Locate the cell with the specified text and output its (x, y) center coordinate. 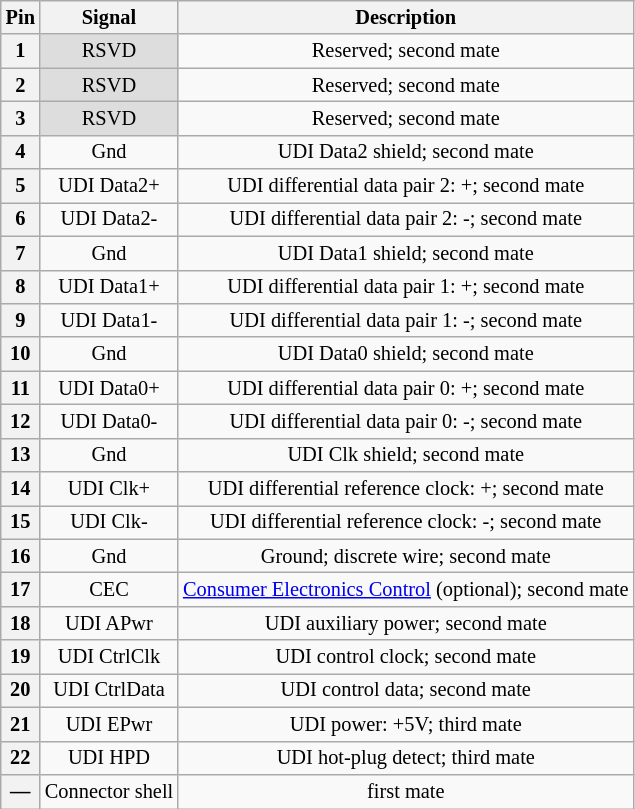
UDI differential reference clock: -; second mate (406, 522)
UDI EPwr (109, 724)
UDI power: +5V; third mate (406, 724)
UDI Data0 shield; second mate (406, 354)
16 (20, 556)
— (20, 791)
UDI Data0- (109, 421)
21 (20, 724)
14 (20, 489)
UDI differential data pair 1: -; second mate (406, 320)
Signal (109, 17)
UDI Data1+ (109, 287)
UDI differential data pair 2: +; second mate (406, 186)
9 (20, 320)
Pin (20, 17)
UDI Data2- (109, 219)
4 (20, 152)
2 (20, 85)
UDI CtrlClk (109, 657)
5 (20, 186)
12 (20, 421)
UDI differential data pair 0: -; second mate (406, 421)
18 (20, 623)
17 (20, 589)
UDI differential data pair 0: +; second mate (406, 388)
UDI Data1 shield; second mate (406, 253)
Description (406, 17)
UDI Clk- (109, 522)
UDI HPD (109, 758)
8 (20, 287)
UDI differential data pair 2: -; second mate (406, 219)
13 (20, 455)
UDI Clk shield; second mate (406, 455)
UDI Data2 shield; second mate (406, 152)
6 (20, 219)
Consumer Electronics Control (optional); second mate (406, 589)
first mate (406, 791)
CEC (109, 589)
UDI CtrlData (109, 690)
UDI Data2+ (109, 186)
Ground; discrete wire; second mate (406, 556)
UDI differential reference clock: +; second mate (406, 489)
UDI auxiliary power; second mate (406, 623)
20 (20, 690)
UDI differential data pair 1: +; second mate (406, 287)
UDI hot-plug detect; third mate (406, 758)
22 (20, 758)
7 (20, 253)
3 (20, 118)
10 (20, 354)
UDI control data; second mate (406, 690)
UDI Data1- (109, 320)
1 (20, 51)
19 (20, 657)
UDI control clock; second mate (406, 657)
UDI Data0+ (109, 388)
UDI APwr (109, 623)
Connector shell (109, 791)
15 (20, 522)
11 (20, 388)
UDI Clk+ (109, 489)
